Output the (X, Y) coordinate of the center of the cell containing the given text.  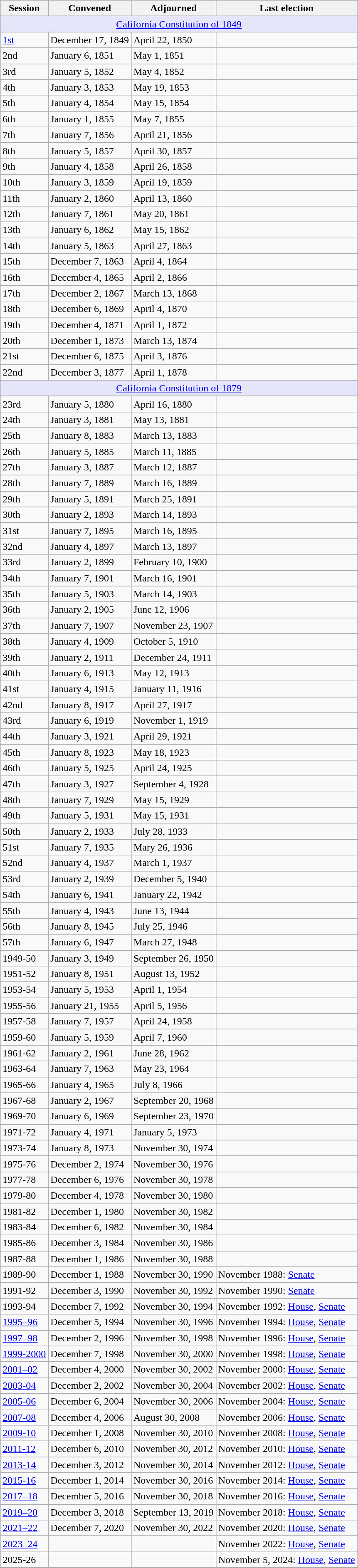
56th (24, 926)
December 1, 2014 (90, 1481)
January 7, 1963 (90, 1069)
November 2006: House, Senate (286, 1417)
Mary 26, 1936 (173, 847)
March 16, 1901 (173, 578)
November 2012: House, Senate (286, 1464)
December 6, 1869 (90, 309)
March 13, 1897 (173, 547)
Adjourned (173, 8)
48th (24, 800)
November 2016: House, Senate (286, 1496)
39th (24, 657)
18th (24, 309)
4th (24, 87)
December 5, 1994 (90, 1322)
1985-86 (24, 1243)
May 4, 1852 (173, 72)
January 5, 1857 (90, 151)
April 1, 1872 (173, 325)
2007-08 (24, 1417)
January 6, 1941 (90, 895)
42nd (24, 705)
December 7, 1863 (90, 262)
December 17, 1849 (90, 40)
April 27, 1917 (173, 705)
December 4, 1871 (90, 325)
April 24, 1958 (173, 1021)
January 2, 1893 (90, 515)
55th (24, 910)
July 8, 1966 (173, 1085)
10th (24, 182)
15th (24, 262)
April 30, 1857 (173, 151)
December 3, 1877 (90, 372)
March 12, 1887 (173, 467)
January 7, 1889 (90, 483)
May 20, 1861 (173, 214)
1951-52 (24, 974)
1981-82 (24, 1212)
January 22, 1942 (173, 895)
December 6, 2004 (90, 1401)
December 3, 2018 (90, 1512)
November 2000: House, Senate (286, 1370)
January 2, 1911 (90, 657)
2003-04 (24, 1385)
December 6, 1875 (90, 356)
January 5, 1903 (90, 594)
January 3, 1921 (90, 737)
November 2002: House, Senate (286, 1385)
California Constitution of 1849 (179, 24)
November 1994: House, Senate (286, 1322)
January 4, 1971 (90, 1132)
May 19, 1853 (173, 87)
April 5, 1956 (173, 1006)
31st (24, 531)
1953-54 (24, 990)
November 30, 1994 (173, 1306)
California Constitution of 1879 (179, 388)
March 27, 1948 (173, 942)
April 29, 1921 (173, 737)
7th (24, 135)
March 13, 1874 (173, 341)
November 30, 2004 (173, 1385)
November 30, 1986 (173, 1243)
35th (24, 594)
January 1, 1855 (90, 119)
2013-14 (24, 1464)
November 30, 1974 (173, 1148)
December 1, 1986 (90, 1259)
11th (24, 198)
June 28, 1962 (173, 1053)
December 4, 1978 (90, 1195)
September 4, 1928 (173, 784)
November 30, 2000 (173, 1354)
December 5, 2016 (90, 1496)
January 5, 1880 (90, 404)
January 8, 1923 (90, 752)
January 5, 1885 (90, 451)
March 13, 1883 (173, 435)
November 1988: Senate (286, 1275)
November 30, 1980 (173, 1195)
January 7, 1861 (90, 214)
January 7, 1929 (90, 800)
December 2, 1974 (90, 1164)
May 7, 1855 (173, 119)
January 4, 1854 (90, 103)
12th (24, 214)
November 30, 1992 (173, 1291)
January 2, 1899 (90, 562)
November 30, 1984 (173, 1227)
1973-74 (24, 1148)
3rd (24, 72)
December 7, 2020 (90, 1528)
1963-64 (24, 1069)
1957-58 (24, 1021)
13th (24, 230)
January 4, 1897 (90, 547)
49th (24, 816)
January 3, 1887 (90, 467)
33rd (24, 562)
December 2, 1996 (90, 1338)
January 4, 1915 (90, 689)
December 1, 1873 (90, 341)
June 13, 1944 (173, 910)
December 3, 1990 (90, 1291)
26th (24, 451)
November 2008: House, Senate (286, 1433)
January 8, 1883 (90, 435)
9th (24, 166)
November 30, 2012 (173, 1449)
December 1, 2008 (90, 1433)
1993-94 (24, 1306)
March 16, 1889 (173, 483)
1975-76 (24, 1164)
April 13, 1860 (173, 198)
January 4, 1858 (90, 166)
November 2004: House, Senate (286, 1401)
January 6, 1913 (90, 673)
January 6, 1862 (90, 230)
1959-60 (24, 1037)
January 7, 1957 (90, 1021)
March 25, 1891 (173, 499)
November 30, 2002 (173, 1370)
December 5, 1940 (173, 879)
January 5, 1925 (90, 768)
December 1, 1988 (90, 1275)
1989-90 (24, 1275)
December 3, 2012 (90, 1464)
January 7, 1895 (90, 531)
22nd (24, 372)
1st (24, 40)
28th (24, 483)
27th (24, 467)
30th (24, 515)
November 30, 1976 (173, 1164)
January 3, 1859 (90, 182)
December 24, 1911 (173, 657)
October 5, 1910 (173, 641)
May 23, 1964 (173, 1069)
April 16, 1880 (173, 404)
Last election (286, 8)
14th (24, 246)
2001–02 (24, 1370)
1979-80 (24, 1195)
2011-12 (24, 1449)
November 30, 2006 (173, 1401)
2021–22 (24, 1528)
1967-68 (24, 1101)
25th (24, 435)
2017–18 (24, 1496)
November 1998: House, Senate (286, 1354)
January 8, 1973 (90, 1148)
August 30, 2008 (173, 1417)
2nd (24, 56)
2019–20 (24, 1512)
50th (24, 831)
January 8, 1951 (90, 974)
1991-92 (24, 1291)
January 2, 1860 (90, 198)
January 7, 1856 (90, 135)
November 5, 2024: House, Senate (286, 1560)
September 20, 1968 (173, 1101)
August 13, 1952 (173, 974)
January 3, 1881 (90, 420)
1977-78 (24, 1180)
January 5, 1863 (90, 246)
May 15, 1929 (173, 800)
1983-84 (24, 1227)
24th (24, 420)
January 4, 1943 (90, 910)
December 4, 1865 (90, 277)
November 30, 1996 (173, 1322)
2009-10 (24, 1433)
January 3, 1949 (90, 958)
December 6, 1982 (90, 1227)
38th (24, 641)
November 30, 1990 (173, 1275)
April 1, 1878 (173, 372)
5th (24, 103)
November 30, 1998 (173, 1338)
January 4, 1965 (90, 1085)
February 10, 1900 (173, 562)
57th (24, 942)
6th (24, 119)
November 1996: House, Senate (286, 1338)
March 16, 1895 (173, 531)
November 2014: House, Senate (286, 1481)
43rd (24, 721)
January 2, 1961 (90, 1053)
March 14, 1893 (173, 515)
45th (24, 752)
1969-70 (24, 1116)
51st (24, 847)
January 8, 1917 (90, 705)
January 5, 1953 (90, 990)
29th (24, 499)
March 1, 1937 (173, 863)
January 4, 1937 (90, 863)
January 4, 1909 (90, 641)
January 2, 1905 (90, 610)
April 22, 1850 (173, 40)
November 2018: House, Senate (286, 1512)
January 6, 1919 (90, 721)
52nd (24, 863)
34th (24, 578)
March 11, 1885 (173, 451)
December 6, 1976 (90, 1180)
November 30, 1988 (173, 1259)
November 1992: House, Senate (286, 1306)
36th (24, 610)
January 7, 1935 (90, 847)
September 26, 1950 (173, 958)
44th (24, 737)
January 2, 1933 (90, 831)
July 28, 1933 (173, 831)
November 30, 2022 (173, 1528)
January 3, 1853 (90, 87)
January 8, 1945 (90, 926)
20th (24, 341)
April 19, 1859 (173, 182)
December 1, 1980 (90, 1212)
December 4, 2006 (90, 1417)
23rd (24, 404)
December 7, 1992 (90, 1306)
November 1, 1919 (173, 721)
37th (24, 626)
November 2020: House, Senate (286, 1528)
January 2, 1939 (90, 879)
January 11, 1916 (173, 689)
32nd (24, 547)
21st (24, 356)
January 6, 1947 (90, 942)
July 25, 1946 (173, 926)
46th (24, 768)
November 30, 2018 (173, 1496)
November 2010: House, Senate (286, 1449)
2025-26 (24, 1560)
1987-88 (24, 1259)
2015-16 (24, 1481)
April 1, 1954 (173, 990)
Convened (90, 8)
April 21, 1856 (173, 135)
2005-06 (24, 1401)
40th (24, 673)
November 30, 2010 (173, 1433)
April 4, 1870 (173, 309)
17th (24, 293)
December 7, 1998 (90, 1354)
May 15, 1931 (173, 816)
January 5, 1852 (90, 72)
June 12, 1906 (173, 610)
41st (24, 689)
May 15, 1862 (173, 230)
19th (24, 325)
November 30, 1982 (173, 1212)
January 2, 1967 (90, 1101)
November 23, 1907 (173, 626)
November 2022: House, Senate (286, 1544)
1995–96 (24, 1322)
December 6, 2010 (90, 1449)
1999-2000 (24, 1354)
March 14, 1903 (173, 594)
May 18, 1923 (173, 752)
September 13, 2019 (173, 1512)
January 21, 1955 (90, 1006)
April 27, 1863 (173, 246)
May 15, 1854 (173, 103)
1997–98 (24, 1338)
1955-56 (24, 1006)
January 5, 1973 (173, 1132)
April 26, 1858 (173, 166)
8th (24, 151)
April 3, 1876 (173, 356)
May 12, 1913 (173, 673)
53rd (24, 879)
January 3, 1927 (90, 784)
January 6, 1851 (90, 56)
December 4, 2000 (90, 1370)
January 5, 1931 (90, 816)
November 30, 2016 (173, 1481)
March 13, 1868 (173, 293)
January 7, 1907 (90, 626)
May 13, 1881 (173, 420)
January 7, 1901 (90, 578)
April 2, 1866 (173, 277)
January 6, 1969 (90, 1116)
54th (24, 895)
April 7, 1960 (173, 1037)
April 4, 1864 (173, 262)
December 2, 2002 (90, 1385)
1949-50 (24, 958)
November 1990: Senate (286, 1291)
December 2, 1867 (90, 293)
16th (24, 277)
November 30, 2014 (173, 1464)
2023–24 (24, 1544)
January 5, 1959 (90, 1037)
Session (24, 8)
January 5, 1891 (90, 499)
December 3, 1984 (90, 1243)
April 24, 1925 (173, 768)
1961-62 (24, 1053)
November 30, 1978 (173, 1180)
September 23, 1970 (173, 1116)
1965-66 (24, 1085)
1971-72 (24, 1132)
May 1, 1851 (173, 56)
47th (24, 784)
